From the cell containing the given text, extract its center point as (x, y) coordinate. 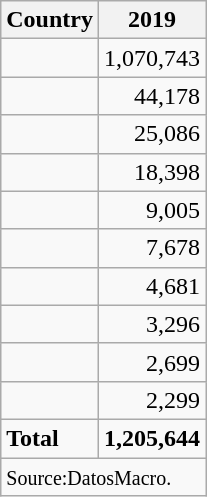
4,681 (152, 286)
1,070,743 (152, 58)
2,299 (152, 400)
44,178 (152, 96)
7,678 (152, 248)
2019 (152, 20)
3,296 (152, 324)
18,398 (152, 172)
2,699 (152, 362)
25,086 (152, 134)
Total (50, 438)
9,005 (152, 210)
Source:DatosMacro. (104, 477)
1,205,644 (152, 438)
Country (50, 20)
